Capture the cell that displays the provided text and extract its (x, y) central coordinate. 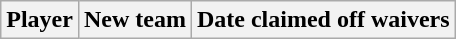
Player (40, 20)
Date claimed off waivers (323, 20)
New team (134, 20)
